Capture the cell that displays the provided text and extract its [X, Y] central coordinate. 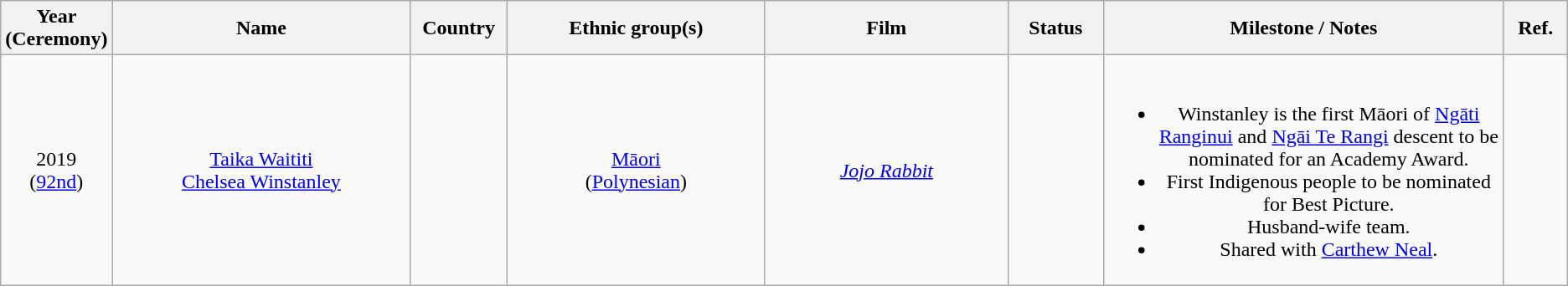
Ref. [1535, 28]
Year(Ceremony) [57, 28]
2019(92nd) [57, 171]
Ethnic group(s) [636, 28]
Film [886, 28]
Country [459, 28]
Name [261, 28]
Māori(Polynesian) [636, 171]
Jojo Rabbit [886, 171]
Milestone / Notes [1303, 28]
Status [1055, 28]
Taika WaititiChelsea Winstanley [261, 171]
